Locate the cell with the specified text and output its (x, y) center coordinate. 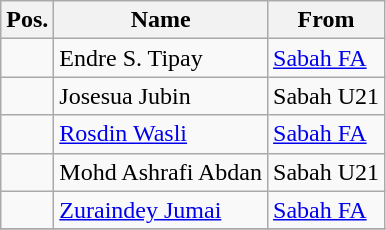
Pos. (28, 20)
From (326, 20)
Rosdin Wasli (161, 134)
Josesua Jubin (161, 96)
Endre S. Tipay (161, 58)
Mohd Ashrafi Abdan (161, 172)
Name (161, 20)
Zuraindey Jumai (161, 210)
